Extract the [x, y] coordinate from the center of the cell holding the provided text.  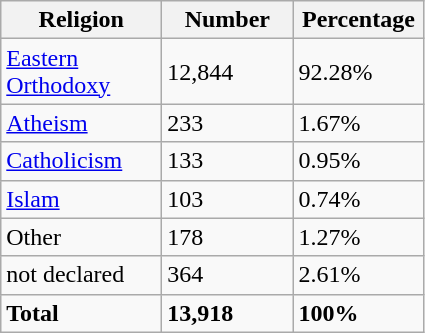
1.27% [358, 237]
133 [228, 161]
364 [228, 275]
Religion [82, 20]
not declared [82, 275]
103 [228, 199]
Total [82, 313]
178 [228, 237]
1.67% [358, 123]
Islam [82, 199]
0.95% [358, 161]
Catholicism [82, 161]
Other [82, 237]
Atheism [82, 123]
2.61% [358, 275]
Percentage [358, 20]
100% [358, 313]
233 [228, 123]
Number [228, 20]
12,844 [228, 72]
92.28% [358, 72]
Eastern Orthodoxy [82, 72]
13,918 [228, 313]
0.74% [358, 199]
